From the cell containing the given text, extract its center point as [X, Y] coordinate. 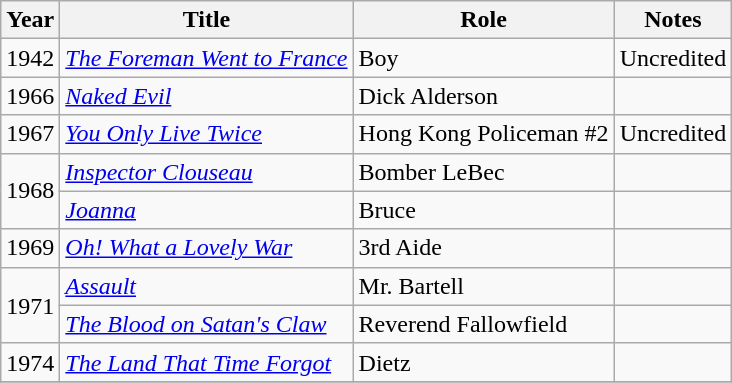
1967 [30, 134]
Oh! What a Lovely War [206, 248]
You Only Live Twice [206, 134]
Title [206, 20]
1968 [30, 191]
Bruce [484, 210]
Inspector Clouseau [206, 172]
3rd Aide [484, 248]
Naked Evil [206, 96]
The Foreman Went to France [206, 58]
1942 [30, 58]
Hong Kong Policeman #2 [484, 134]
Mr. Bartell [484, 286]
1971 [30, 305]
1974 [30, 362]
Dietz [484, 362]
Year [30, 20]
The Land That Time Forgot [206, 362]
Dick Alderson [484, 96]
1969 [30, 248]
Notes [673, 20]
Reverend Fallowfield [484, 324]
Bomber LeBec [484, 172]
Boy [484, 58]
1966 [30, 96]
Joanna [206, 210]
Role [484, 20]
Assault [206, 286]
The Blood on Satan's Claw [206, 324]
